Output the [X, Y] coordinate of the center of the cell containing the given text.  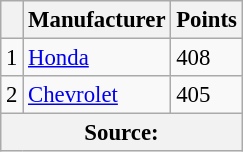
1 [12, 58]
Honda [97, 58]
Points [206, 20]
2 [12, 95]
Chevrolet [97, 95]
Manufacturer [97, 20]
Source: [122, 133]
405 [206, 95]
408 [206, 58]
